For the text-containing cell, return its midpoint in [X, Y] coordinate format. 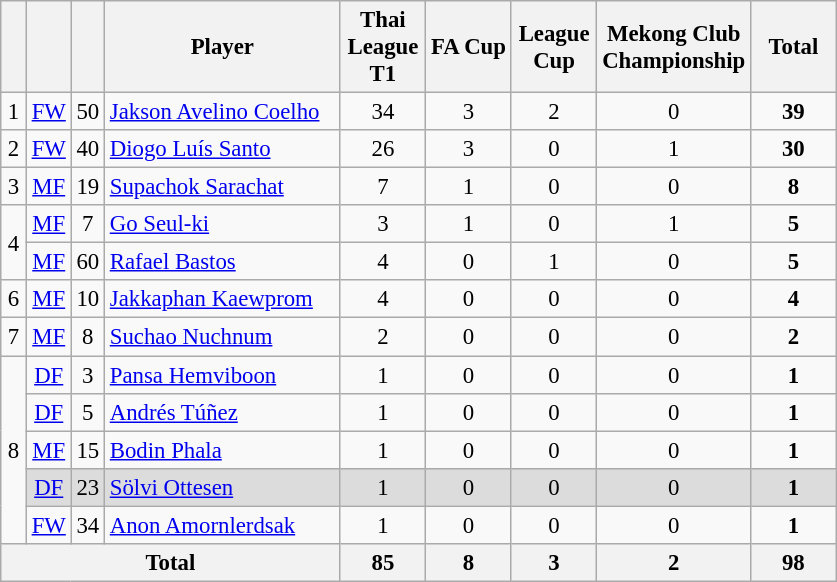
23 [88, 487]
Thai League T1 [383, 47]
Pansa Hemviboon [222, 375]
Diogo Luís Santo [222, 149]
Supachok Sarachat [222, 187]
40 [88, 149]
Jakkaphan Kaewprom [222, 299]
FA Cup [469, 47]
85 [383, 563]
Go Seul-ki [222, 224]
30 [794, 149]
Mekong Club Championship [674, 47]
Player [222, 47]
50 [88, 112]
Andrés Túñez [222, 412]
Bodin Phala [222, 450]
Suchao Nuchnum [222, 337]
98 [794, 563]
39 [794, 112]
Sölvi Ottesen [222, 487]
60 [88, 262]
Jakson Avelino Coelho [222, 112]
15 [88, 450]
League Cup [554, 47]
10 [88, 299]
Rafael Bastos [222, 262]
6 [14, 299]
26 [383, 149]
Anon Amornlerdsak [222, 525]
19 [88, 187]
